Determine the (x, y) coordinate at the center of the cell enclosing the given text.  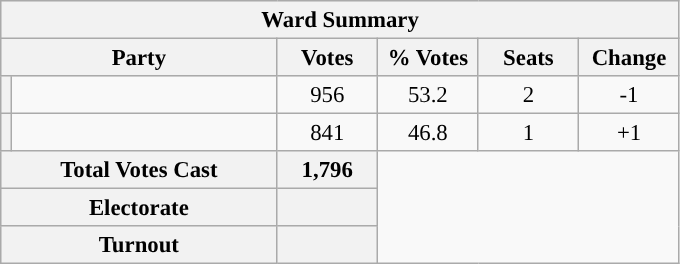
2 (528, 95)
Turnout (139, 245)
% Votes (428, 58)
46.8 (428, 133)
1 (528, 133)
-1 (630, 95)
Party (139, 58)
Votes (328, 58)
Seats (528, 58)
841 (328, 133)
Ward Summary (340, 20)
Electorate (139, 208)
956 (328, 95)
Total Votes Cast (139, 170)
+1 (630, 133)
53.2 (428, 95)
Change (630, 58)
1,796 (328, 170)
